From the cell containing the given text, extract its center point as (x, y) coordinate. 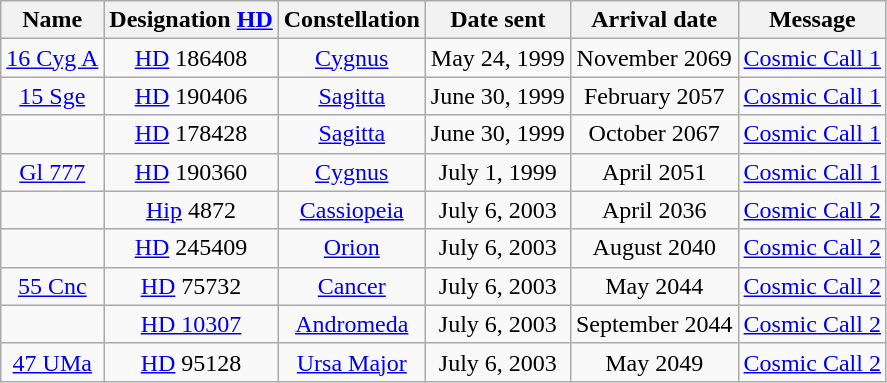
Ursa Major (352, 362)
November 2069 (654, 58)
47 UMa (52, 362)
August 2040 (654, 248)
May 2049 (654, 362)
55 Cnc (52, 286)
Orion (352, 248)
Message (812, 20)
Gl 777 (52, 172)
Name (52, 20)
HD 75732 (191, 286)
February 2057 (654, 96)
HD 178428 (191, 134)
Date sent (498, 20)
HD 10307 (191, 324)
HD 190360 (191, 172)
May 24, 1999 (498, 58)
October 2067 (654, 134)
HD 186408 (191, 58)
16 Cyg A (52, 58)
Cassiopeia (352, 210)
15 Sge (52, 96)
July 1, 1999 (498, 172)
Designation HD (191, 20)
April 2036 (654, 210)
HD 190406 (191, 96)
Hip 4872 (191, 210)
Cancer (352, 286)
HD 245409 (191, 248)
HD 95128 (191, 362)
May 2044 (654, 286)
April 2051 (654, 172)
Andromeda (352, 324)
Arrival date (654, 20)
Constellation (352, 20)
September 2044 (654, 324)
